Search for the cell housing the specified text and yield its [X, Y] center coordinate. 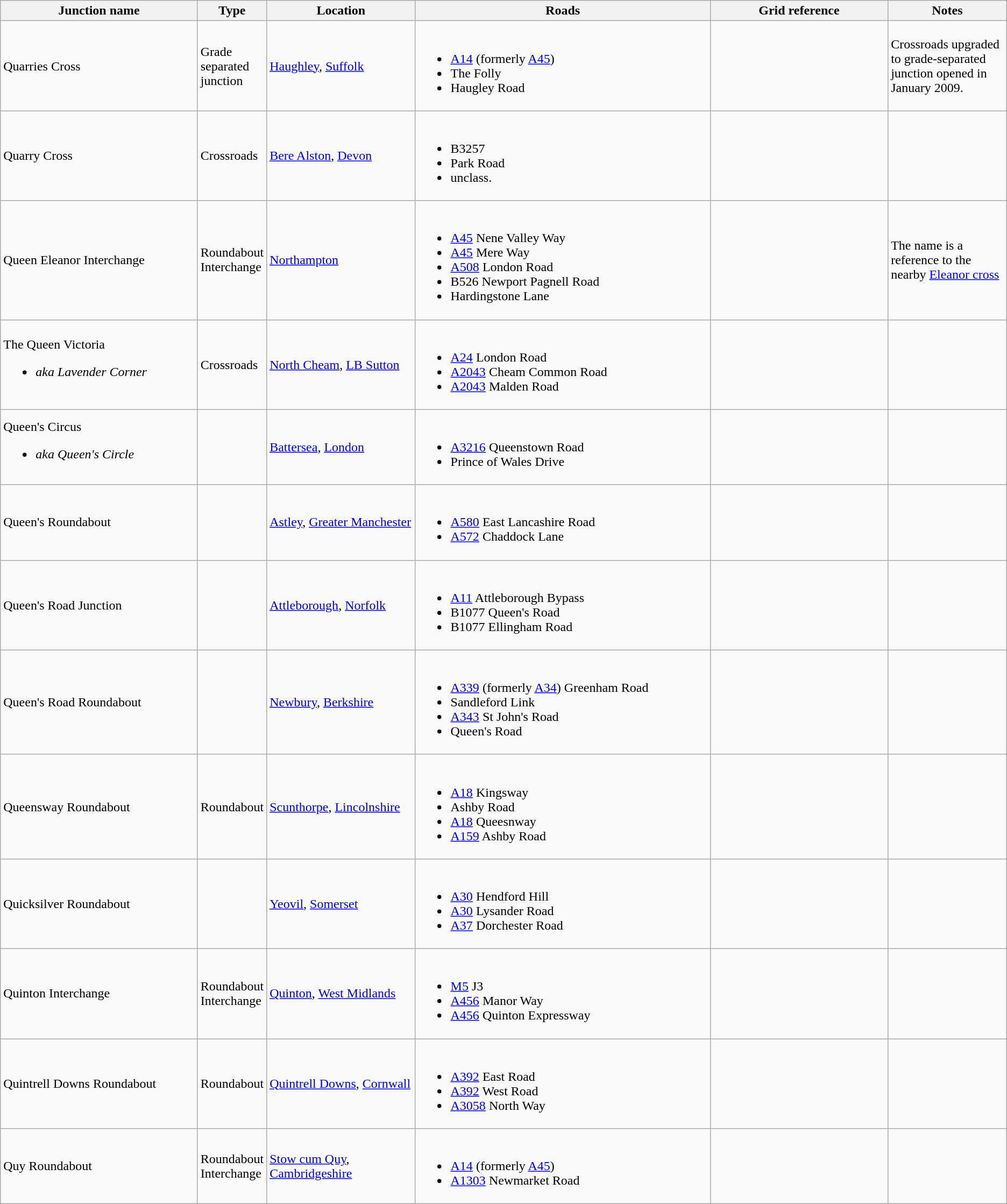
A3216 Queenstown RoadPrince of Wales Drive [563, 447]
Northampton [341, 260]
Quintrell Downs Roundabout [99, 1083]
A30 Hendford HillA30 Lysander RoadA37 Dorchester Road [563, 904]
Notes [948, 11]
Queensway Roundabout [99, 806]
Quinton Interchange [99, 993]
Quintrell Downs, Cornwall [341, 1083]
Haughley, Suffolk [341, 66]
Quarry Cross [99, 156]
A24 London RoadA2043 Cheam Common RoadA2043 Malden Road [563, 365]
Queen's Circusaka Queen's Circle [99, 447]
North Cheam, LB Sutton [341, 365]
Astley, Greater Manchester [341, 522]
Battersea, London [341, 447]
A18 KingswayAshby RoadA18 QueesnwayA159 Ashby Road [563, 806]
Attleborough, Norfolk [341, 605]
A11 Attleborough BypassB1077 Queen's RoadB1077 Ellingham Road [563, 605]
Yeovil, Somerset [341, 904]
A392 East RoadA392 West RoadA3058 North Way [563, 1083]
Crossroads upgraded to grade-separated junction opened in January 2009. [948, 66]
A14 (formerly A45)A1303 Newmarket Road [563, 1166]
The Queen Victoriaaka Lavender Corner [99, 365]
M5 J3A456 Manor WayA456 Quinton Expressway [563, 993]
Queen's Roundabout [99, 522]
Grid reference [799, 11]
A45 Nene Valley WayA45 Mere WayA508 London RoadB526 Newport Pagnell RoadHardingstone Lane [563, 260]
Queen's Road Roundabout [99, 702]
Queen's Road Junction [99, 605]
Quinton, West Midlands [341, 993]
Location [341, 11]
Quy Roundabout [99, 1166]
Junction name [99, 11]
A339 (formerly A34) Greenham RoadSandleford LinkA343 St John's RoadQueen's Road [563, 702]
Type [232, 11]
Quarries Cross [99, 66]
B3257Park Roadunclass. [563, 156]
Quicksilver Roundabout [99, 904]
A14 (formerly A45)The FollyHaugley Road [563, 66]
Stow cum Quy, Cambridgeshire [341, 1166]
Roads [563, 11]
The name is a reference to the nearby Eleanor cross [948, 260]
Queen Eleanor Interchange [99, 260]
Grade separated junction [232, 66]
A580 East Lancashire RoadA572 Chaddock Lane [563, 522]
Bere Alston, Devon [341, 156]
Scunthorpe, Lincolnshire [341, 806]
Newbury, Berkshire [341, 702]
